Locate the cell with the specified text and output its [X, Y] center coordinate. 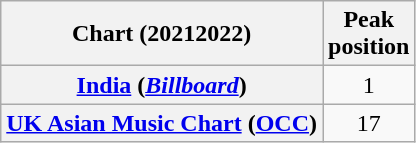
India (Billboard) [162, 85]
UK Asian Music Chart (OCC) [162, 123]
1 [368, 85]
17 [368, 123]
Peakposition [368, 34]
Chart (20212022) [162, 34]
